Search for the cell housing the specified text and yield its (x, y) center coordinate. 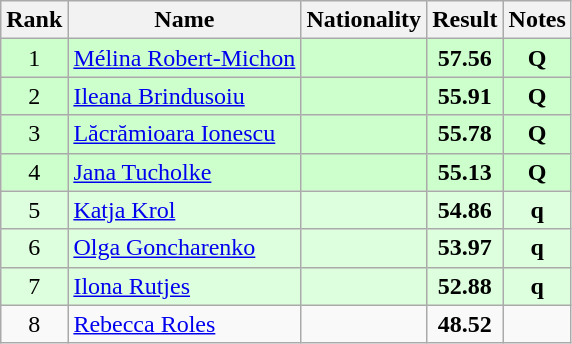
Lăcrămioara Ionescu (184, 134)
55.13 (465, 172)
7 (34, 286)
Name (184, 20)
Ileana Brindusoiu (184, 96)
54.86 (465, 210)
Result (465, 20)
Notes (537, 20)
3 (34, 134)
57.56 (465, 58)
6 (34, 248)
Rank (34, 20)
2 (34, 96)
8 (34, 324)
Jana Tucholke (184, 172)
Nationality (364, 20)
Mélina Robert-Michon (184, 58)
Olga Goncharenko (184, 248)
52.88 (465, 286)
55.78 (465, 134)
Rebecca Roles (184, 324)
Katja Krol (184, 210)
4 (34, 172)
Ilona Rutjes (184, 286)
55.91 (465, 96)
53.97 (465, 248)
1 (34, 58)
5 (34, 210)
48.52 (465, 324)
